Detect which cell encompasses the target text, then output its (X, Y) center coordinate. 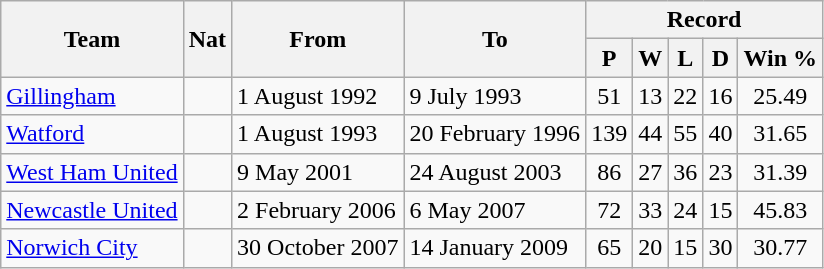
Nat (207, 39)
24 August 2003 (495, 172)
44 (650, 134)
23 (720, 172)
31.39 (780, 172)
14 January 2009 (495, 248)
25.49 (780, 96)
From (318, 39)
9 May 2001 (318, 172)
45.83 (780, 210)
9 July 1993 (495, 96)
31.65 (780, 134)
139 (610, 134)
13 (650, 96)
33 (650, 210)
30 October 2007 (318, 248)
40 (720, 134)
1 August 1992 (318, 96)
To (495, 39)
W (650, 58)
20 February 1996 (495, 134)
72 (610, 210)
2 February 2006 (318, 210)
Norwich City (92, 248)
P (610, 58)
Gillingham (92, 96)
Newcastle United (92, 210)
27 (650, 172)
Team (92, 39)
West Ham United (92, 172)
30.77 (780, 248)
1 August 1993 (318, 134)
55 (686, 134)
16 (720, 96)
Record (704, 20)
24 (686, 210)
D (720, 58)
30 (720, 248)
36 (686, 172)
Win % (780, 58)
L (686, 58)
22 (686, 96)
86 (610, 172)
6 May 2007 (495, 210)
51 (610, 96)
Watford (92, 134)
20 (650, 248)
65 (610, 248)
